From the cell containing the given text, extract its center point as [x, y] coordinate. 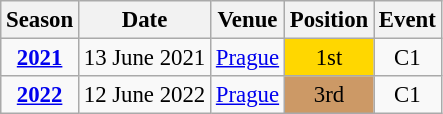
Event [408, 20]
Position [328, 20]
Venue [248, 20]
2022 [40, 95]
1st [328, 58]
Season [40, 20]
12 June 2022 [144, 95]
3rd [328, 95]
13 June 2021 [144, 58]
2021 [40, 58]
Date [144, 20]
